Search for the cell housing the specified text and yield its [x, y] center coordinate. 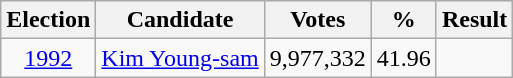
1992 [48, 58]
Election [48, 20]
Kim Young-sam [180, 58]
Candidate [180, 20]
41.96 [404, 58]
Result [474, 20]
9,977,332 [318, 58]
Votes [318, 20]
% [404, 20]
